Provide the (x, y) coordinate of the cell's center where the given text is located.  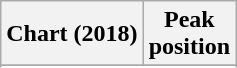
Peakposition (189, 34)
Chart (2018) (72, 34)
